Output the [x, y] coordinate of the center of the cell containing the given text.  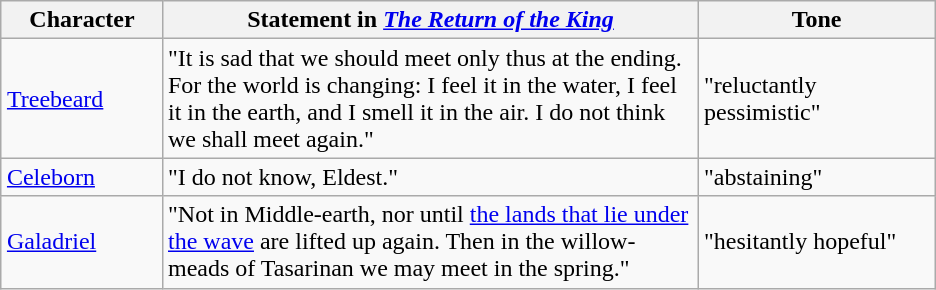
"reluctantly pessimistic" [817, 98]
"hesitantly hopeful" [817, 242]
Celeborn [82, 177]
Treebeard [82, 98]
Statement in The Return of the King [430, 20]
Galadriel [82, 242]
"abstaining" [817, 177]
Tone [817, 20]
Character [82, 20]
"I do not know, Eldest." [430, 177]
